Locate the cell with the specified text and output its (X, Y) center coordinate. 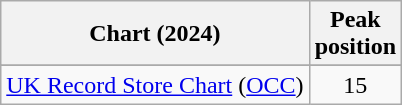
Peakposition (355, 34)
Chart (2024) (155, 34)
15 (355, 85)
UK Record Store Chart (OCC) (155, 85)
